Provide the [x, y] coordinate of the cell's center where the given text is located.  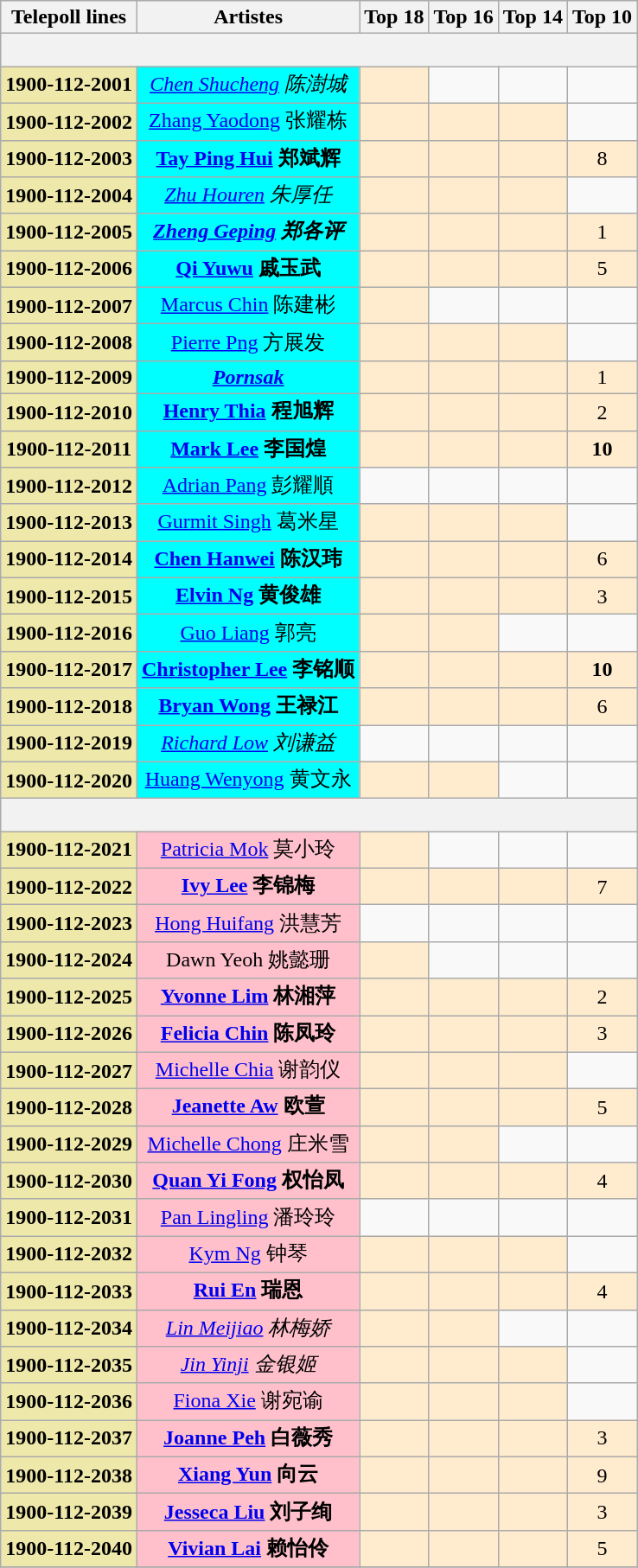
1900-112-2018 [69, 707]
Pierre Png 方展发 [247, 342]
Yvonne Lim 林湘萍 [247, 998]
Pan Lingling 潘玲玲 [247, 1217]
Qi Yuwu 戚玉武 [247, 270]
1900-112-2024 [69, 959]
Richard Low 刘谦益 [247, 743]
Joanne Peh 白薇秀 [247, 1438]
Top 16 [463, 17]
Adrian Pang 彭耀順 [247, 486]
Zheng Geping 郑各评 [247, 232]
1900-112-2035 [69, 1366]
1900-112-2026 [69, 1034]
1900-112-2031 [69, 1217]
Vivian Lai 赖怡伶 [247, 1549]
Chen Shucheng 陈澍城 [247, 85]
9 [602, 1475]
1900-112-2003 [69, 159]
1900-112-2021 [69, 851]
Gurmit Singh 葛米星 [247, 522]
1900-112-2006 [69, 270]
1900-112-2025 [69, 998]
1900-112-2036 [69, 1402]
1900-112-2020 [69, 780]
Zhang Yaodong 张耀栋 [247, 121]
Rui En 瑞恩 [247, 1291]
1900-112-2011 [69, 449]
Mark Lee 李国煌 [247, 449]
Michelle Chia 谢韵仪 [247, 1070]
1900-112-2023 [69, 923]
Jesseca Liu 刘子绚 [247, 1513]
Hong Huifang 洪慧芳 [247, 923]
1900-112-2027 [69, 1070]
1900-112-2029 [69, 1144]
1900-112-2015 [69, 596]
Telepoll lines [69, 17]
Huang Wenyong 黄文永 [247, 780]
Tay Ping Hui 郑斌辉 [247, 159]
Jeanette Aw 欧萱 [247, 1108]
1900-112-2034 [69, 1328]
Dawn Yeoh 姚懿珊 [247, 959]
1900-112-2028 [69, 1108]
1900-112-2002 [69, 121]
1900-112-2005 [69, 232]
Marcus Chin 陈建彬 [247, 306]
1900-112-2004 [69, 195]
1900-112-2040 [69, 1549]
Zhu Houren 朱厚任 [247, 195]
Henry Thia 程旭辉 [247, 411]
1900-112-2008 [69, 342]
1900-112-2017 [69, 669]
8 [602, 159]
Quan Yi Fong 权怡凤 [247, 1181]
7 [602, 887]
Kym Ng 钟琴 [247, 1255]
Top 14 [533, 17]
Fiona Xie 谢宛谕 [247, 1402]
1900-112-2016 [69, 633]
Pornsak [247, 377]
Guo Liang 郭亮 [247, 633]
Felicia Chin 陈凤玲 [247, 1034]
1900-112-2010 [69, 411]
1900-112-2019 [69, 743]
Artistes [247, 17]
Ivy Lee 李锦梅 [247, 887]
1900-112-2039 [69, 1513]
1900-112-2007 [69, 306]
1900-112-2032 [69, 1255]
1900-112-2014 [69, 560]
Jin Yinji 金银姬 [247, 1366]
1900-112-2001 [69, 85]
Patricia Mok 莫小玲 [247, 851]
1900-112-2037 [69, 1438]
1900-112-2022 [69, 887]
Bryan Wong 王禄江 [247, 707]
Xiang Yun 向云 [247, 1475]
Christopher Lee 李铭顺 [247, 669]
1900-112-2009 [69, 377]
1900-112-2033 [69, 1291]
1900-112-2013 [69, 522]
Lin Meijiao 林梅娇 [247, 1328]
Chen Hanwei 陈汉玮 [247, 560]
1900-112-2038 [69, 1475]
Top 10 [602, 17]
Elvin Ng 黄俊雄 [247, 596]
1900-112-2012 [69, 486]
Top 18 [394, 17]
Michelle Chong 庄米雪 [247, 1144]
1900-112-2030 [69, 1181]
